Return [x, y] of the center of cell containing provided text 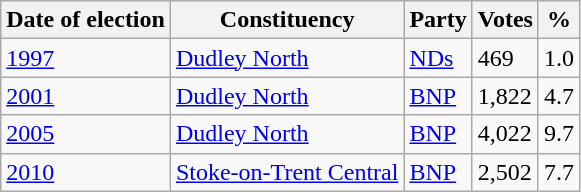
Constituency [286, 20]
2,502 [505, 172]
% [558, 20]
Party [438, 20]
9.7 [558, 134]
7.7 [558, 172]
4.7 [558, 96]
NDs [438, 58]
2010 [86, 172]
Stoke-on-Trent Central [286, 172]
469 [505, 58]
Votes [505, 20]
1997 [86, 58]
Date of election [86, 20]
4,022 [505, 134]
1.0 [558, 58]
2001 [86, 96]
2005 [86, 134]
1,822 [505, 96]
